Extract the (x, y) coordinate from the center of the cell holding the provided text.  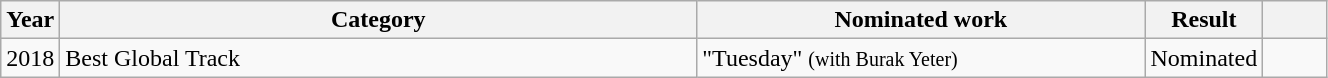
Year (30, 20)
Nominated work (921, 20)
Result (1204, 20)
"Tuesday" (with Burak Yeter) (921, 58)
Best Global Track (378, 58)
2018 (30, 58)
Nominated (1204, 58)
Category (378, 20)
